Detect which cell encompasses the target text, then output its [x, y] center coordinate. 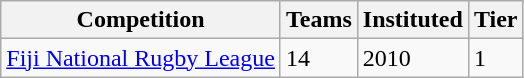
Teams [318, 20]
Competition [141, 20]
1 [496, 58]
Instituted [412, 20]
14 [318, 58]
Tier [496, 20]
Fiji National Rugby League [141, 58]
2010 [412, 58]
